Extract the (X, Y) coordinate from the center of the cell holding the provided text.  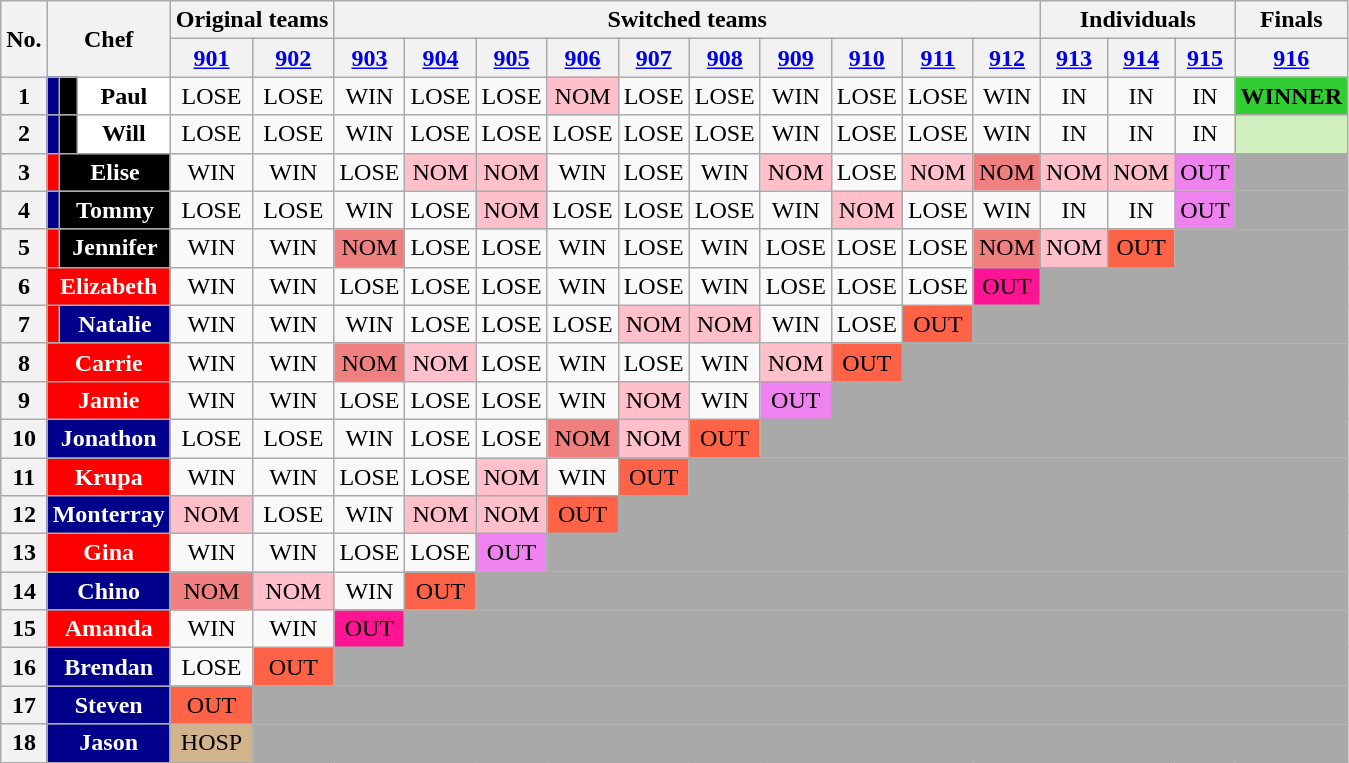
Chino (108, 591)
Jason (108, 743)
912 (1006, 58)
11 (24, 477)
Carrie (108, 362)
HOSP (212, 743)
906 (582, 58)
910 (866, 58)
Gina (108, 553)
909 (796, 58)
3 (24, 172)
WINNER (1291, 96)
Chef (108, 39)
Tommy (115, 210)
916 (1291, 58)
4 (24, 210)
903 (370, 58)
9 (24, 400)
908 (724, 58)
Elizabeth (108, 286)
913 (1074, 58)
Krupa (108, 477)
Switched teams (688, 20)
6 (24, 286)
7 (24, 324)
Steven (108, 705)
Brendan (108, 667)
10 (24, 438)
15 (24, 629)
14 (24, 591)
902 (294, 58)
13 (24, 553)
Amanda (108, 629)
1 (24, 96)
Finals (1291, 20)
Individuals (1138, 20)
Natalie (115, 324)
No. (24, 39)
Paul (124, 96)
12 (24, 515)
Jennifer (115, 248)
905 (512, 58)
Original teams (252, 20)
Jonathon (108, 438)
16 (24, 667)
8 (24, 362)
915 (1205, 58)
17 (24, 705)
18 (24, 743)
914 (1142, 58)
Jamie (108, 400)
907 (654, 58)
904 (440, 58)
5 (24, 248)
2 (24, 134)
Elise (115, 172)
Will (124, 134)
911 (938, 58)
Monterray (108, 515)
901 (212, 58)
